Search for the cell housing the specified text and yield its (X, Y) center coordinate. 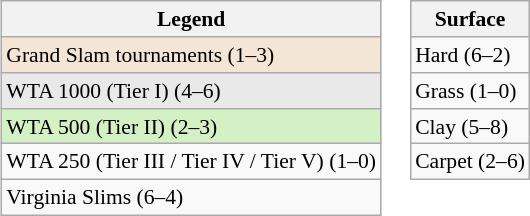
Virginia Slims (6–4) (191, 197)
Surface (470, 19)
WTA 500 (Tier II) (2–3) (191, 126)
Legend (191, 19)
Clay (5–8) (470, 126)
Grass (1–0) (470, 91)
Hard (6–2) (470, 55)
WTA 1000 (Tier I) (4–6) (191, 91)
Carpet (2–6) (470, 162)
WTA 250 (Tier III / Tier IV / Tier V) (1–0) (191, 162)
Grand Slam tournaments (1–3) (191, 55)
